Determine the [x, y] coordinate at the center of the cell enclosing the given text.  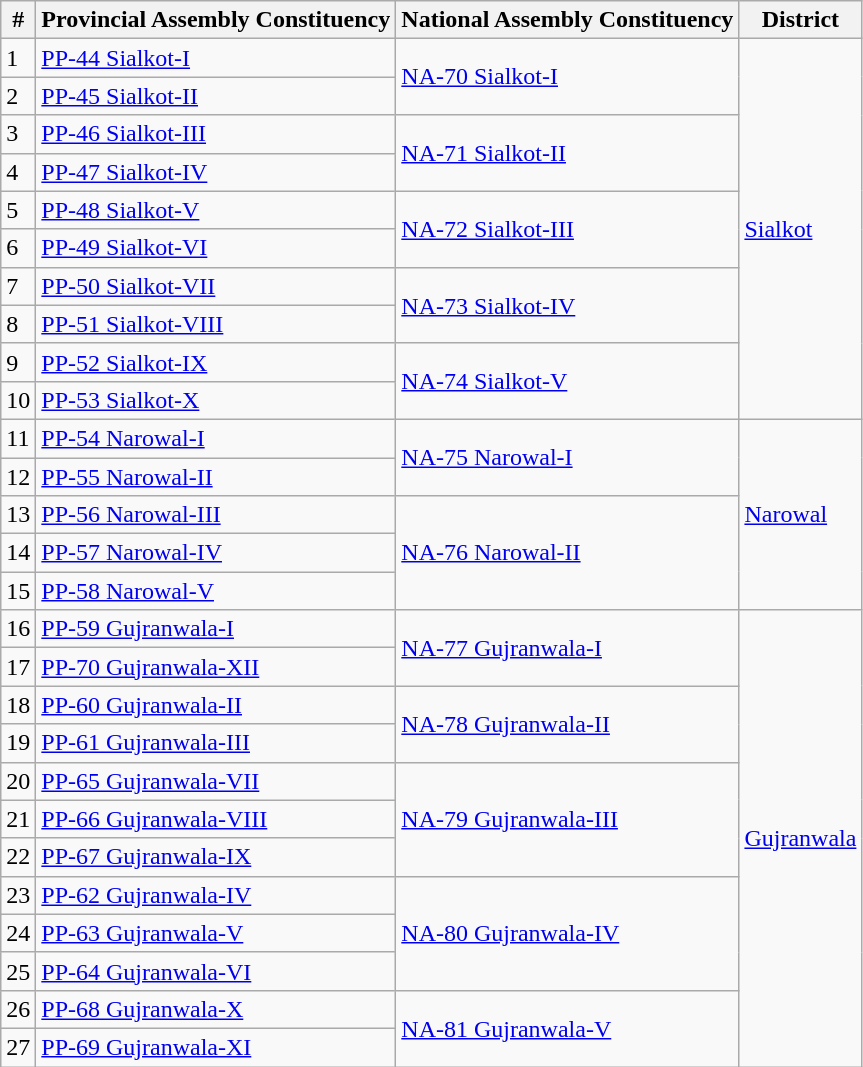
PP-61 Gujranwala-III [216, 743]
9 [18, 362]
15 [18, 591]
PP-54 Narowal-I [216, 438]
10 [18, 400]
NA-79 Gujranwala-III [568, 819]
PP-58 Narowal-V [216, 591]
Provincial Assembly Constituency [216, 20]
PP-56 Narowal-III [216, 515]
8 [18, 324]
PP-69 Gujranwala-XI [216, 1047]
PP-62 Gujranwala-IV [216, 895]
4 [18, 172]
22 [18, 857]
23 [18, 895]
NA-70 Sialkot-I [568, 77]
PP-63 Gujranwala-V [216, 933]
NA-81 Gujranwala-V [568, 1028]
24 [18, 933]
17 [18, 667]
Narowal [800, 514]
NA-75 Narowal-I [568, 457]
PP-65 Gujranwala-VII [216, 781]
PP-45 Sialkot-II [216, 96]
PP-46 Sialkot-III [216, 134]
2 [18, 96]
25 [18, 971]
21 [18, 819]
20 [18, 781]
1 [18, 58]
Sialkot [800, 230]
PP-55 Narowal-II [216, 477]
PP-50 Sialkot-VII [216, 286]
PP-60 Gujranwala-II [216, 705]
National Assembly Constituency [568, 20]
16 [18, 629]
# [18, 20]
PP-52 Sialkot-IX [216, 362]
NA-76 Narowal-II [568, 553]
PP-47 Sialkot-IV [216, 172]
3 [18, 134]
13 [18, 515]
NA-77 Gujranwala-I [568, 648]
18 [18, 705]
7 [18, 286]
NA-73 Sialkot-IV [568, 305]
27 [18, 1047]
12 [18, 477]
Gujranwala [800, 838]
District [800, 20]
NA-78 Gujranwala-II [568, 724]
14 [18, 553]
PP-64 Gujranwala-VI [216, 971]
NA-74 Sialkot-V [568, 381]
PP-51 Sialkot-VIII [216, 324]
PP-68 Gujranwala-X [216, 1009]
PP-70 Gujranwala-XII [216, 667]
11 [18, 438]
PP-49 Sialkot-VI [216, 248]
6 [18, 248]
NA-71 Sialkot-II [568, 153]
NA-80 Gujranwala-IV [568, 933]
PP-66 Gujranwala-VIII [216, 819]
PP-59 Gujranwala-I [216, 629]
NA-72 Sialkot-III [568, 229]
PP-57 Narowal-IV [216, 553]
PP-48 Sialkot-V [216, 210]
26 [18, 1009]
PP-67 Gujranwala-IX [216, 857]
PP-44 Sialkot-I [216, 58]
PP-53 Sialkot-X [216, 400]
19 [18, 743]
5 [18, 210]
